Find where the given text appears and provide that cell's center as (X, Y) coordinate. 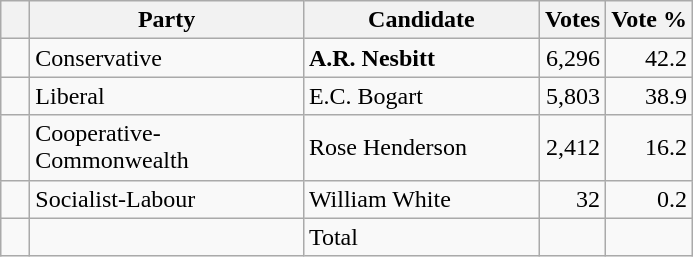
Cooperative-Commonwealth (167, 148)
Rose Henderson (421, 148)
5,803 (572, 96)
Socialist-Labour (167, 199)
Liberal (167, 96)
Conservative (167, 58)
42.2 (650, 58)
A.R. Nesbitt (421, 58)
Candidate (421, 20)
Votes (572, 20)
6,296 (572, 58)
38.9 (650, 96)
0.2 (650, 199)
32 (572, 199)
16.2 (650, 148)
William White (421, 199)
2,412 (572, 148)
Total (421, 237)
E.C. Bogart (421, 96)
Party (167, 20)
Vote % (650, 20)
